Output the (X, Y) coordinate of the center of the cell containing the given text.  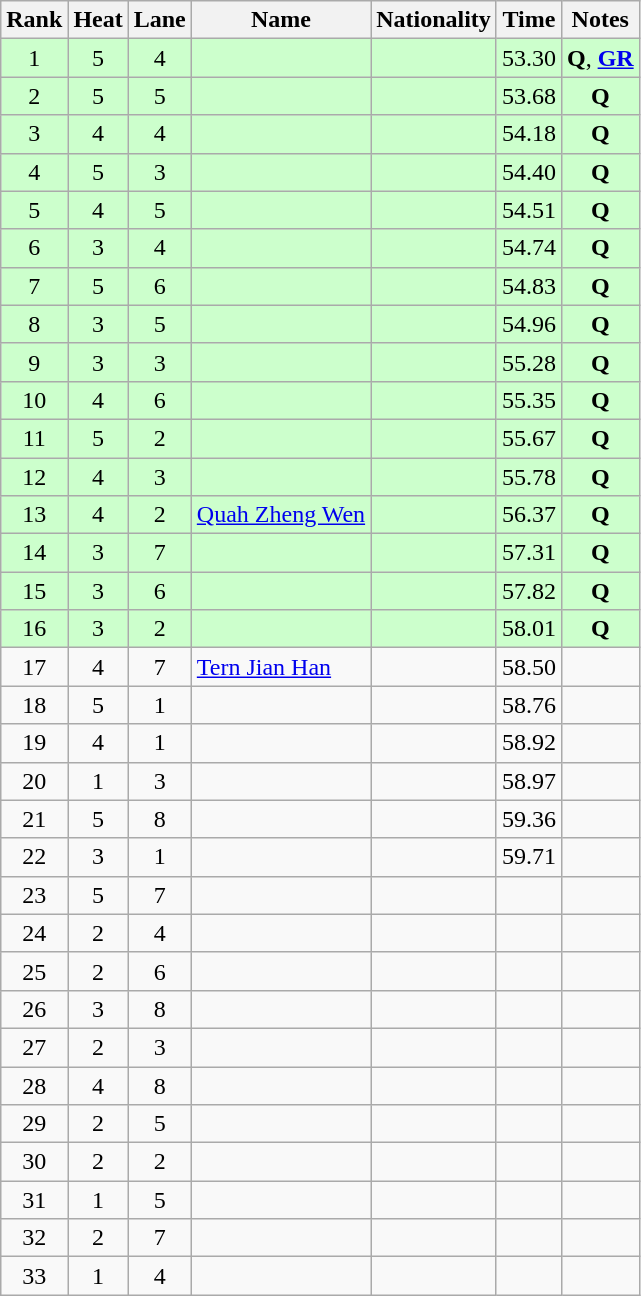
58.97 (528, 781)
55.28 (528, 362)
59.36 (528, 819)
56.37 (528, 515)
16 (34, 629)
14 (34, 553)
58.76 (528, 705)
Tern Jian Han (280, 667)
9 (34, 362)
Quah Zheng Wen (280, 515)
58.92 (528, 743)
24 (34, 933)
54.51 (528, 210)
10 (34, 400)
Time (528, 20)
18 (34, 705)
26 (34, 1009)
25 (34, 971)
27 (34, 1047)
19 (34, 743)
55.67 (528, 438)
12 (34, 477)
55.35 (528, 400)
Lane (160, 20)
58.01 (528, 629)
57.82 (528, 591)
Name (280, 20)
17 (34, 667)
29 (34, 1124)
Notes (600, 20)
53.68 (528, 96)
59.71 (528, 857)
54.40 (528, 172)
20 (34, 781)
Rank (34, 20)
22 (34, 857)
30 (34, 1162)
33 (34, 1276)
57.31 (528, 553)
54.83 (528, 286)
31 (34, 1200)
58.50 (528, 667)
13 (34, 515)
11 (34, 438)
53.30 (528, 58)
54.18 (528, 134)
55.78 (528, 477)
54.96 (528, 324)
23 (34, 895)
Heat (98, 20)
15 (34, 591)
Nationality (434, 20)
54.74 (528, 248)
32 (34, 1238)
21 (34, 819)
Q, GR (600, 58)
28 (34, 1085)
